Return the (x, y) coordinate for the center point of the cell that contains the specified text.  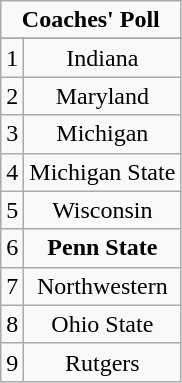
Wisconsin (102, 210)
Rutgers (102, 362)
Michigan (102, 134)
7 (12, 286)
Indiana (102, 58)
5 (12, 210)
Maryland (102, 96)
3 (12, 134)
8 (12, 324)
6 (12, 248)
Ohio State (102, 324)
Michigan State (102, 172)
2 (12, 96)
Northwestern (102, 286)
Penn State (102, 248)
9 (12, 362)
Coaches' Poll (91, 20)
4 (12, 172)
1 (12, 58)
